Search for the cell housing the specified text and yield its [X, Y] center coordinate. 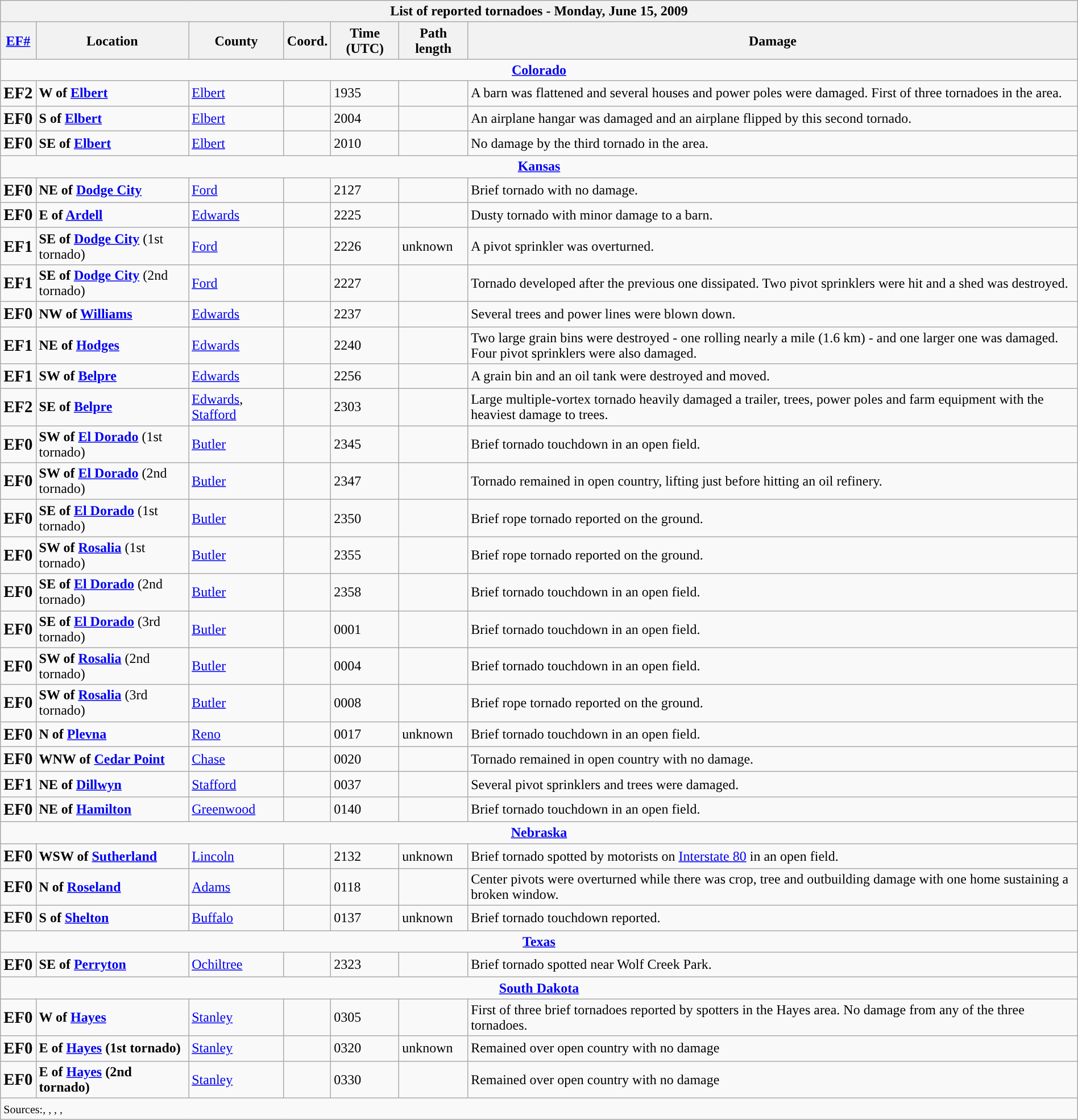
EF# [18, 41]
Dusty tornado with minor damage to a barn. [773, 215]
NE of Hodges [113, 345]
NW of Williams [113, 314]
2345 [365, 445]
SW of Belpre [113, 376]
Brief tornado touchdown reported. [773, 918]
2303 [365, 407]
2350 [365, 518]
SE of Elbert [113, 143]
NE of Dillwyn [113, 784]
W of Elbert [113, 93]
Several pivot sprinklers and trees were damaged. [773, 784]
SE of El Dorado (1st tornado) [113, 518]
SE of Perryton [113, 965]
First of three brief tornadoes reported by spotters in the Hayes area. No damage from any of the three tornadoes. [773, 1018]
Greenwood [237, 809]
0004 [365, 666]
0330 [365, 1079]
0020 [365, 759]
2347 [365, 481]
Brief tornado with no damage. [773, 190]
NE of Hamilton [113, 809]
2127 [365, 190]
Several trees and power lines were blown down. [773, 314]
E of Hayes (1st tornado) [113, 1048]
Tornado developed after the previous one dissipated. Two pivot sprinklers were hit and a shed was destroyed. [773, 283]
Path length [433, 41]
1935 [365, 93]
Texas [539, 941]
Time (UTC) [365, 41]
Tornado remained in open country with no damage. [773, 759]
2240 [365, 345]
SW of Rosalia (2nd tornado) [113, 666]
0137 [365, 918]
2227 [365, 283]
E of Hayes (2nd tornado) [113, 1079]
South Dakota [539, 988]
A barn was flattened and several houses and power poles were damaged. First of three tornadoes in the area. [773, 93]
Damage [773, 41]
Large multiple-vortex tornado heavily damaged a trailer, trees, power poles and farm equipment with the heaviest damage to trees. [773, 407]
Coord. [307, 41]
2225 [365, 215]
Center pivots were overturned while there was crop, tree and outbuilding damage with one home sustaining a broken window. [773, 887]
WNW of Cedar Point [113, 759]
2132 [365, 856]
N of Plevna [113, 734]
Ochiltree [237, 965]
Lincoln [237, 856]
A pivot sprinkler was overturned. [773, 246]
Stafford [237, 784]
0118 [365, 887]
2323 [365, 965]
0320 [365, 1048]
County [237, 41]
2355 [365, 555]
NE of Dodge City [113, 190]
SW of Rosalia (3rd tornado) [113, 703]
Adams [237, 887]
SW of Rosalia (1st tornado) [113, 555]
SE of El Dorado (2nd tornado) [113, 592]
An airplane hangar was damaged and an airplane flipped by this second tornado. [773, 118]
Buffalo [237, 918]
WSW of Sutherland [113, 856]
S of Shelton [113, 918]
0008 [365, 703]
0140 [365, 809]
Tornado remained in open country, lifting just before hitting an oil refinery. [773, 481]
Location [113, 41]
No damage by the third tornado in the area. [773, 143]
0037 [365, 784]
2237 [365, 314]
0305 [365, 1018]
Two large grain bins were destroyed - one rolling nearly a mile (1.6 km) - and one larger one was damaged. Four pivot sprinklers were also damaged. [773, 345]
0017 [365, 734]
2010 [365, 143]
Kansas [539, 167]
2256 [365, 376]
2226 [365, 246]
A grain bin and an oil tank were destroyed and moved. [773, 376]
SW of El Dorado (1st tornado) [113, 445]
SW of El Dorado (2nd tornado) [113, 481]
Colorado [539, 70]
Sources:, , , , [539, 1109]
2004 [365, 118]
2358 [365, 592]
Brief tornado spotted by motorists on Interstate 80 in an open field. [773, 856]
S of Elbert [113, 118]
SE of Dodge City (1st tornado) [113, 246]
0001 [365, 629]
Chase [237, 759]
Nebraska [539, 832]
N of Roseland [113, 887]
SE of El Dorado (3rd tornado) [113, 629]
SE of Dodge City (2nd tornado) [113, 283]
E of Ardell [113, 215]
W of Hayes [113, 1018]
List of reported tornadoes - Monday, June 15, 2009 [539, 11]
SE of Belpre [113, 407]
Edwards, Stafford [237, 407]
Reno [237, 734]
Brief tornado spotted near Wolf Creek Park. [773, 965]
